Identify which cell holds the provided text, then report its [X, Y] central coordinate. 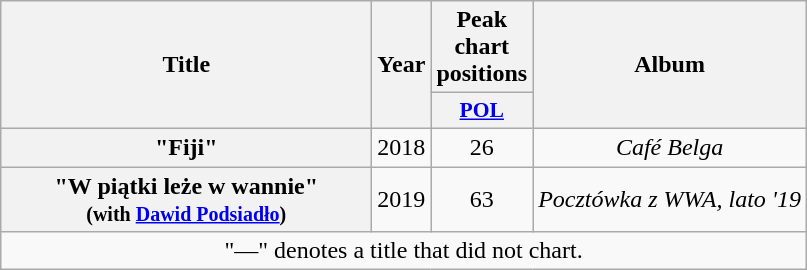
POL [482, 111]
"Fiji" [186, 147]
26 [482, 147]
Album [670, 65]
Title [186, 65]
"W piątki leże w wannie"(with Dawid Podsiadło) [186, 198]
2018 [402, 147]
Year [402, 65]
2019 [402, 198]
"—" denotes a title that did not chart. [404, 251]
Café Belga [670, 147]
Peak chart positions [482, 47]
63 [482, 198]
Pocztówka z WWA, lato '19 [670, 198]
